Extract the [X, Y] coordinate from the center of the cell holding the provided text.  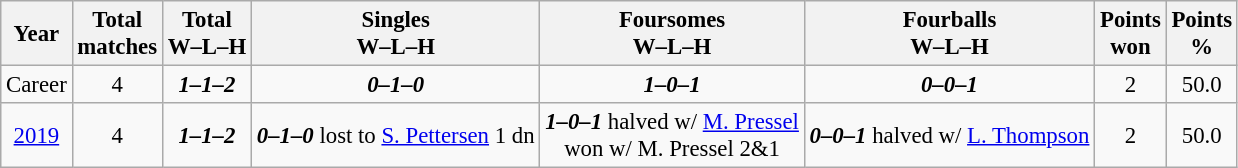
SinglesW–L–H [395, 34]
0–0–1 [950, 85]
1–0–1 [672, 85]
FourballsW–L–H [950, 34]
TotalW–L–H [206, 34]
Year [36, 34]
2019 [36, 136]
0–0–1 halved w/ L. Thompson [950, 136]
FoursomesW–L–H [672, 34]
Totalmatches [117, 34]
Pointswon [1130, 34]
Career [36, 85]
0–1–0 [395, 85]
1–0–1 halved w/ M. Pressel won w/ M. Pressel 2&1 [672, 136]
Points% [1202, 34]
0–1–0 lost to S. Pettersen 1 dn [395, 136]
